Pinpoint the cell where the given text exists, returning its [x, y] midpoint coordinate. 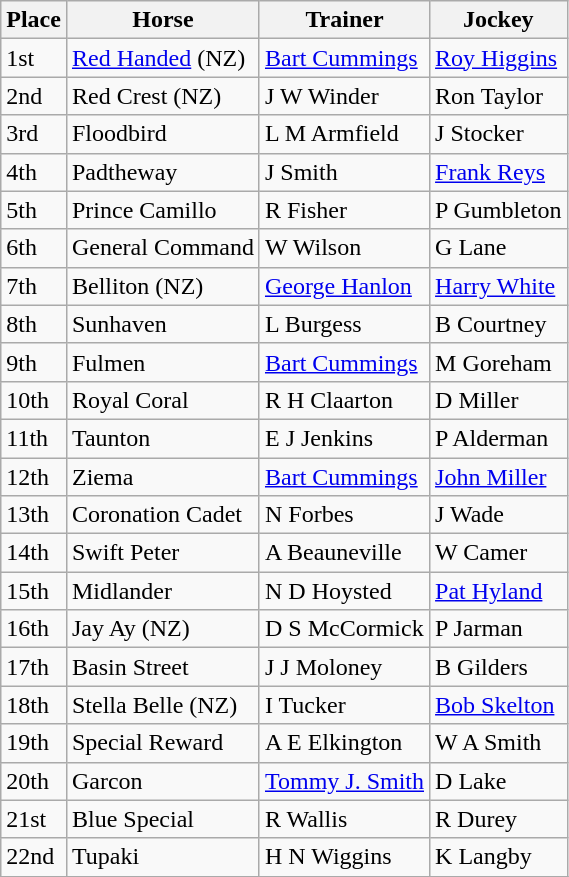
Red Crest (NZ) [162, 96]
W A Smith [499, 743]
19th [34, 743]
Bob Skelton [499, 705]
L M Armfield [344, 134]
L Burgess [344, 324]
Trainer [344, 20]
Ziema [162, 477]
R H Claarton [344, 400]
Roy Higgins [499, 58]
J Wade [499, 515]
14th [34, 553]
I Tucker [344, 705]
Tommy J. Smith [344, 781]
Midlander [162, 591]
Sunhaven [162, 324]
A E Elkington [344, 743]
N Forbes [344, 515]
D S McCormick [344, 629]
22nd [34, 857]
R Fisher [344, 210]
16th [34, 629]
17th [34, 667]
J Stocker [499, 134]
11th [34, 438]
P Alderman [499, 438]
E J Jenkins [344, 438]
B Courtney [499, 324]
15th [34, 591]
Tupaki [162, 857]
J J Moloney [344, 667]
Taunton [162, 438]
J Smith [344, 172]
2nd [34, 96]
Jay Ay (NZ) [162, 629]
R Wallis [344, 819]
Royal Coral [162, 400]
M Goreham [499, 362]
Harry White [499, 286]
Blue Special [162, 819]
5th [34, 210]
Frank Reys [499, 172]
A Beauneville [344, 553]
W Camer [499, 553]
H N Wiggins [344, 857]
Horse [162, 20]
K Langby [499, 857]
George Hanlon [344, 286]
Ron Taylor [499, 96]
Red Handed (NZ) [162, 58]
Jockey [499, 20]
P Gumbleton [499, 210]
Basin Street [162, 667]
R Durey [499, 819]
Padtheway [162, 172]
J W Winder [344, 96]
1st [34, 58]
W Wilson [344, 248]
D Miller [499, 400]
Place [34, 20]
21st [34, 819]
D Lake [499, 781]
20th [34, 781]
12th [34, 477]
13th [34, 515]
G Lane [499, 248]
Fulmen [162, 362]
Swift Peter [162, 553]
4th [34, 172]
Coronation Cadet [162, 515]
Belliton (NZ) [162, 286]
8th [34, 324]
General Command [162, 248]
Prince Camillo [162, 210]
Stella Belle (NZ) [162, 705]
9th [34, 362]
10th [34, 400]
John Miller [499, 477]
P Jarman [499, 629]
Floodbird [162, 134]
6th [34, 248]
18th [34, 705]
B Gilders [499, 667]
7th [34, 286]
Special Reward [162, 743]
Garcon [162, 781]
Pat Hyland [499, 591]
3rd [34, 134]
N D Hoysted [344, 591]
